From the cell containing the given text, extract its center point as [X, Y] coordinate. 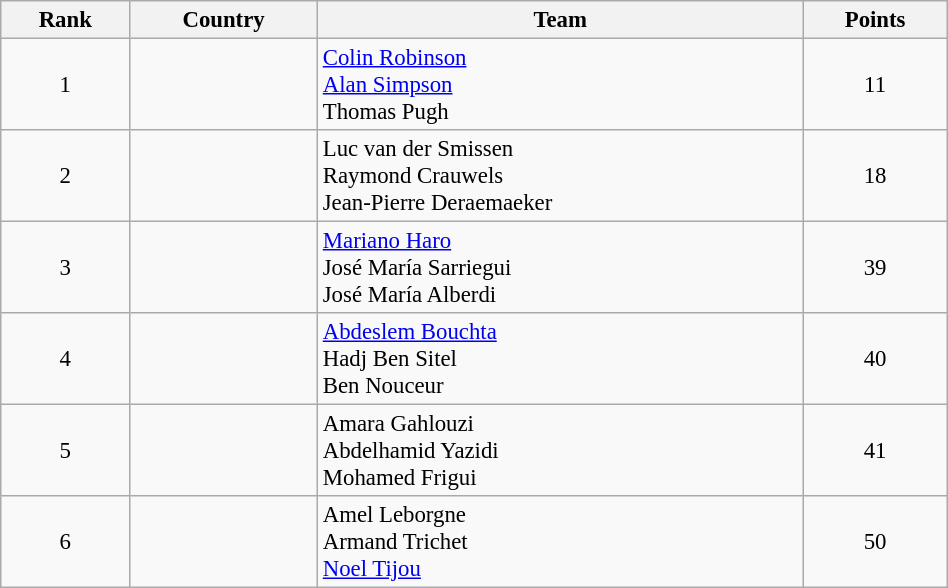
2 [66, 176]
Country [224, 20]
Amara GahlouziAbdelhamid YazidiMohamed Frigui [560, 451]
1 [66, 85]
5 [66, 451]
Abdeslem BouchtaHadj Ben SitelBen Nouceur [560, 359]
11 [875, 85]
6 [66, 542]
39 [875, 268]
18 [875, 176]
3 [66, 268]
Amel LeborgneArmand TrichetNoel Tijou [560, 542]
40 [875, 359]
Team [560, 20]
4 [66, 359]
50 [875, 542]
Colin RobinsonAlan SimpsonThomas Pugh [560, 85]
Mariano HaroJosé María SarrieguiJosé María Alberdi [560, 268]
41 [875, 451]
Rank [66, 20]
Points [875, 20]
Luc van der SmissenRaymond CrauwelsJean-Pierre Deraemaeker [560, 176]
